Pinpoint the cell where the given text exists, returning its [x, y] midpoint coordinate. 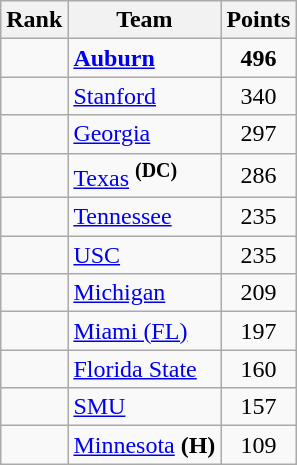
Team [144, 20]
Texas (DC) [144, 176]
Michigan [144, 293]
297 [258, 134]
Stanford [144, 96]
109 [258, 445]
SMU [144, 407]
496 [258, 58]
Minnesota (H) [144, 445]
286 [258, 176]
160 [258, 369]
340 [258, 96]
209 [258, 293]
USC [144, 255]
Rank [34, 20]
Miami (FL) [144, 331]
Georgia [144, 134]
Florida State [144, 369]
Points [258, 20]
157 [258, 407]
Tennessee [144, 217]
197 [258, 331]
Auburn [144, 58]
